Find where the given text appears and provide that cell's center as [X, Y] coordinate. 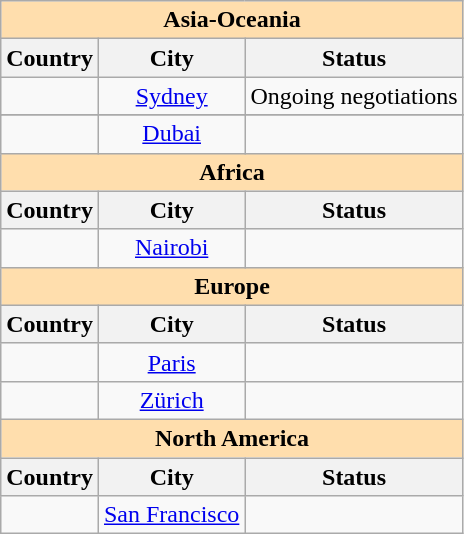
Sydney [171, 96]
Dubai [171, 134]
North America [232, 438]
Asia-Oceania [232, 20]
Europe [232, 286]
Ongoing negotiations [354, 96]
Zürich [171, 400]
Africa [232, 172]
Nairobi [171, 248]
Paris [171, 362]
San Francisco [171, 515]
